Find where the given text appears and provide that cell's center as (x, y) coordinate. 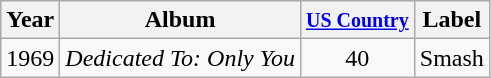
US Country (357, 20)
Album (180, 20)
40 (357, 58)
1969 (30, 58)
Smash (452, 58)
Label (452, 20)
Dedicated To: Only You (180, 58)
Year (30, 20)
